Scan for the cell matching the given text and deliver its [x, y] coordinate at center. 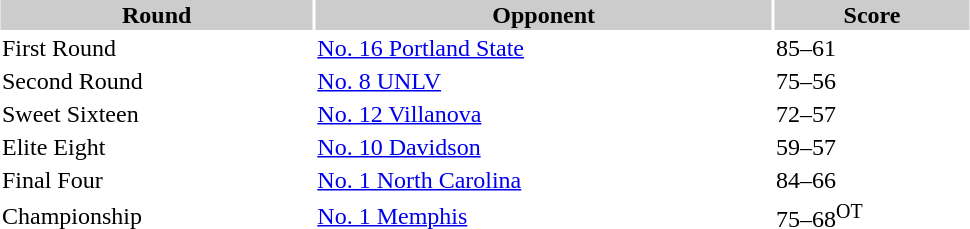
No. 8 UNLV [544, 81]
No. 12 Villanova [544, 114]
59–57 [872, 147]
85–61 [872, 48]
Second Round [156, 81]
No. 1 North Carolina [544, 180]
72–57 [872, 114]
Elite Eight [156, 147]
First Round [156, 48]
Final Four [156, 180]
No. 10 Davidson [544, 147]
Score [872, 15]
Opponent [544, 15]
75–56 [872, 81]
Round [156, 15]
Sweet Sixteen [156, 114]
No. 16 Portland State [544, 48]
84–66 [872, 180]
